Scan for the cell matching the given text and deliver its (x, y) coordinate at center. 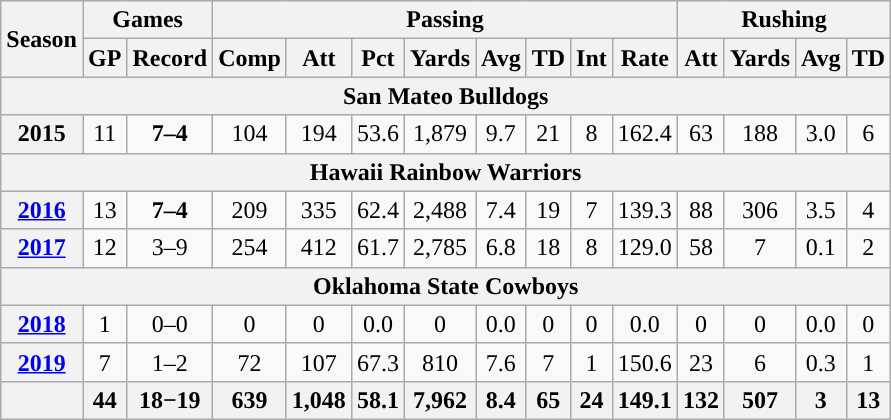
1,048 (318, 400)
2015 (42, 134)
0–0 (170, 324)
Pct (378, 58)
58.1 (378, 400)
67.3 (378, 362)
150.6 (644, 362)
19 (548, 210)
412 (318, 248)
7,962 (440, 400)
24 (592, 400)
306 (760, 210)
2019 (42, 362)
88 (700, 210)
209 (250, 210)
2016 (42, 210)
639 (250, 400)
0.1 (822, 248)
3.0 (822, 134)
18−19 (170, 400)
3–9 (170, 248)
507 (760, 400)
4 (868, 210)
2 (868, 248)
9.7 (502, 134)
132 (700, 400)
2,488 (440, 210)
2017 (42, 248)
6.8 (502, 248)
335 (318, 210)
72 (250, 362)
107 (318, 362)
12 (104, 248)
44 (104, 400)
3.5 (822, 210)
11 (104, 134)
129.0 (644, 248)
2,785 (440, 248)
0.3 (822, 362)
18 (548, 248)
Record (170, 58)
Rushing (784, 20)
254 (250, 248)
63 (700, 134)
58 (700, 248)
810 (440, 362)
8.4 (502, 400)
65 (548, 400)
62.4 (378, 210)
23 (700, 362)
Games (147, 20)
San Mateo Bulldogs (446, 96)
Season (42, 39)
61.7 (378, 248)
162.4 (644, 134)
Passing (446, 20)
139.3 (644, 210)
21 (548, 134)
Rate (644, 58)
104 (250, 134)
194 (318, 134)
2018 (42, 324)
Int (592, 58)
Hawaii Rainbow Warriors (446, 172)
7.4 (502, 210)
1–2 (170, 362)
7.6 (502, 362)
188 (760, 134)
GP (104, 58)
Comp (250, 58)
3 (822, 400)
1,879 (440, 134)
53.6 (378, 134)
149.1 (644, 400)
Oklahoma State Cowboys (446, 286)
